Scan for the cell matching the given text and deliver its [x, y] coordinate at center. 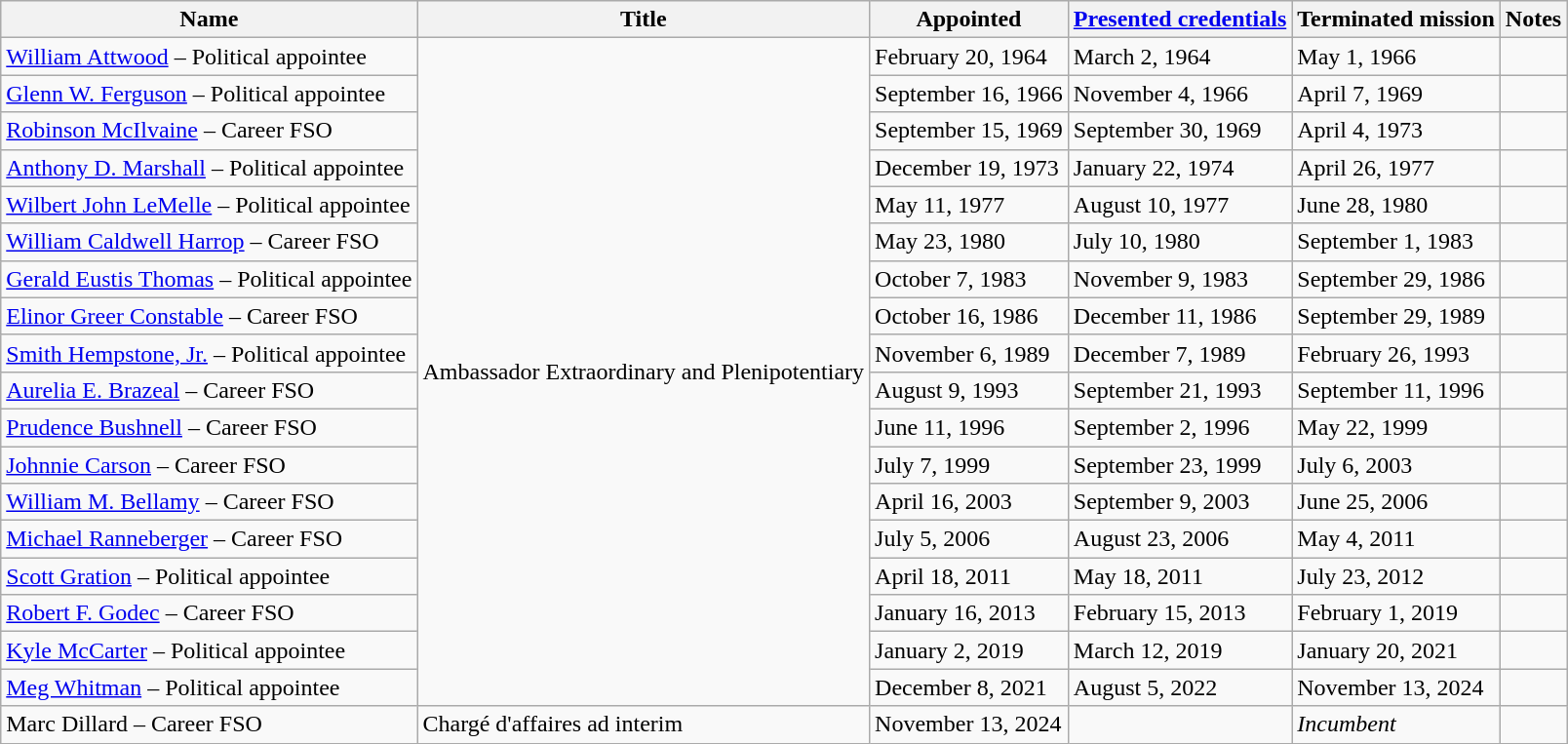
Incumbent [1396, 724]
May 23, 1980 [969, 242]
October 16, 1986 [969, 316]
Robinson McIlvaine – Career FSO [209, 131]
July 5, 2006 [969, 539]
July 10, 1980 [1180, 242]
February 20, 1964 [969, 57]
December 8, 2021 [969, 687]
May 11, 1977 [969, 205]
September 23, 1999 [1180, 465]
September 30, 1969 [1180, 131]
William Caldwell Harrop – Career FSO [209, 242]
September 29, 1989 [1396, 316]
April 26, 1977 [1396, 168]
August 23, 2006 [1180, 539]
November 6, 1989 [969, 353]
Scott Gration – Political appointee [209, 576]
September 15, 1969 [969, 131]
Title [644, 20]
December 19, 1973 [969, 168]
August 9, 1993 [969, 390]
Meg Whitman – Political appointee [209, 687]
September 2, 1996 [1180, 427]
March 12, 2019 [1180, 650]
November 4, 1966 [1180, 94]
Anthony D. Marshall – Political appointee [209, 168]
January 16, 2013 [969, 613]
May 4, 2011 [1396, 539]
June 25, 2006 [1396, 502]
Elinor Greer Constable – Career FSO [209, 316]
September 9, 2003 [1180, 502]
Ambassador Extraordinary and Plenipotentiary [644, 372]
Wilbert John LeMelle – Political appointee [209, 205]
Gerald Eustis Thomas – Political appointee [209, 279]
April 7, 1969 [1396, 94]
April 18, 2011 [969, 576]
Aurelia E. Brazeal – Career FSO [209, 390]
September 29, 1986 [1396, 279]
February 1, 2019 [1396, 613]
Michael Ranneberger – Career FSO [209, 539]
Name [209, 20]
December 11, 1986 [1180, 316]
February 15, 2013 [1180, 613]
Glenn W. Ferguson – Political appointee [209, 94]
Terminated mission [1396, 20]
May 22, 1999 [1396, 427]
September 21, 1993 [1180, 390]
William Attwood – Political appointee [209, 57]
March 2, 1964 [1180, 57]
August 5, 2022 [1180, 687]
July 7, 1999 [969, 465]
Smith Hempstone, Jr. – Political appointee [209, 353]
February 26, 1993 [1396, 353]
January 2, 2019 [969, 650]
October 7, 1983 [969, 279]
September 16, 1966 [969, 94]
Marc Dillard – Career FSO [209, 724]
Prudence Bushnell – Career FSO [209, 427]
June 28, 1980 [1396, 205]
January 20, 2021 [1396, 650]
August 10, 1977 [1180, 205]
Robert F. Godec – Career FSO [209, 613]
July 23, 2012 [1396, 576]
September 1, 1983 [1396, 242]
Kyle McCarter – Political appointee [209, 650]
Notes [1533, 20]
July 6, 2003 [1396, 465]
Presented credentials [1180, 20]
September 11, 1996 [1396, 390]
May 18, 2011 [1180, 576]
December 7, 1989 [1180, 353]
Appointed [969, 20]
April 4, 1973 [1396, 131]
April 16, 2003 [969, 502]
Chargé d'affaires ad interim [644, 724]
November 9, 1983 [1180, 279]
Johnnie Carson – Career FSO [209, 465]
William M. Bellamy – Career FSO [209, 502]
May 1, 1966 [1396, 57]
June 11, 1996 [969, 427]
January 22, 1974 [1180, 168]
